Return [x, y] of the center of cell containing provided text 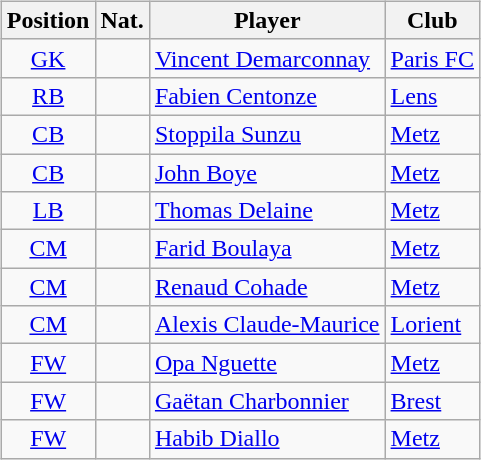
RB [48, 96]
Farid Boulaya [267, 249]
Club [432, 20]
Brest [432, 401]
Player [267, 20]
Lens [432, 96]
LB [48, 211]
Stoppila Sunzu [267, 134]
Gaëtan Charbonnier [267, 401]
Paris FC [432, 58]
Lorient [432, 325]
Alexis Claude-Maurice [267, 325]
Vincent Demarconnay [267, 58]
Renaud Cohade [267, 287]
Opa Nguette [267, 363]
John Boye [267, 173]
Position [48, 20]
Thomas Delaine [267, 211]
Nat. [122, 20]
Habib Diallo [267, 439]
Fabien Centonze [267, 96]
GK [48, 58]
